From the cell containing the given text, extract its center point as (X, Y) coordinate. 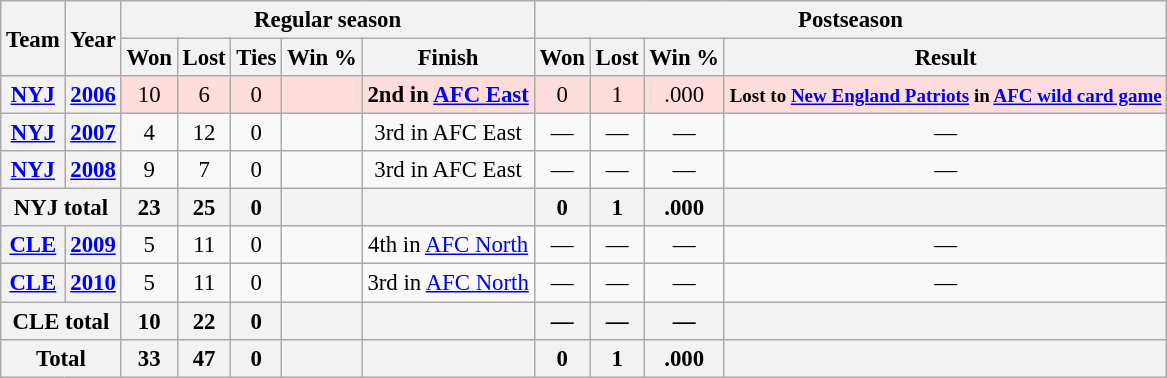
CLE total (61, 321)
6 (204, 95)
4th in AFC North (448, 245)
33 (149, 358)
9 (149, 170)
25 (204, 208)
Team (33, 38)
Year (93, 38)
3rd in AFC North (448, 283)
2008 (93, 170)
2010 (93, 283)
Ties (256, 58)
2007 (93, 133)
Total (61, 358)
2009 (93, 245)
47 (204, 358)
Regular season (328, 20)
2nd in AFC East (448, 95)
7 (204, 170)
Postseason (850, 20)
12 (204, 133)
Finish (448, 58)
4 (149, 133)
2006 (93, 95)
Lost to New England Patriots in AFC wild card game (946, 95)
Result (946, 58)
23 (149, 208)
22 (204, 321)
NYJ total (61, 208)
